Scan for the cell matching the given text and deliver its [X, Y] coordinate at center. 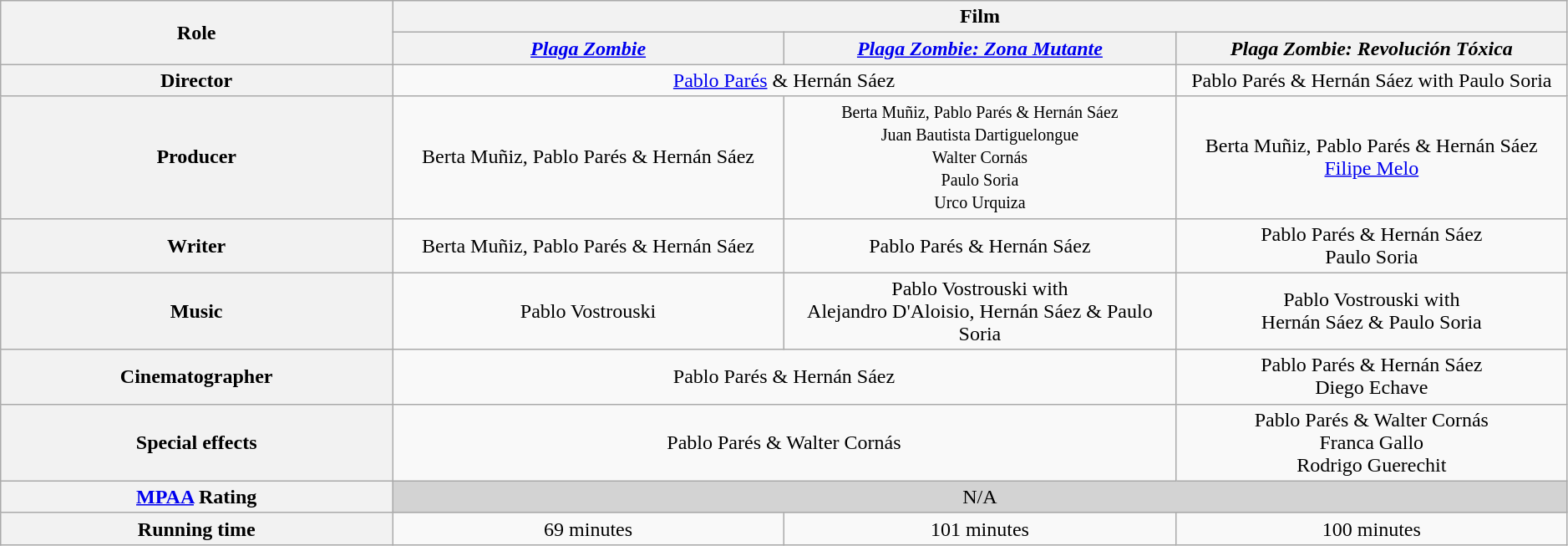
100 minutes [1372, 528]
Pablo Vostrouski with Hernán Sáez & Paulo Soria [1372, 311]
Berta Muñiz, Pablo Parés & Hernán SáezFilipe Melo [1372, 157]
Special effects [197, 442]
Pablo Parés & Hernán SáezDiego Echave [1372, 376]
Writer [197, 246]
Plaga Zombie: Revolución Tóxica [1372, 48]
Cinematographer [197, 376]
Berta Muñiz, Pablo Parés & Hernán SáezJuan Bautista DartiguelongueWalter CornásPaulo SoriaUrco Urquiza [979, 157]
Pablo Parés & Hernán SáezPaulo Soria [1372, 246]
Pablo Vostrouski [588, 311]
Pablo Parés & Walter CornásFranca GalloRodrigo Guerechit [1372, 442]
Pablo Parés & Hernán Sáez with Paulo Soria [1372, 80]
N/A [981, 497]
Role [197, 33]
101 minutes [979, 528]
MPAA Rating [197, 497]
Running time [197, 528]
Pablo Parés & Walter Cornás [784, 442]
Director [197, 80]
Producer [197, 157]
Plaga Zombie: Zona Mutante [979, 48]
Music [197, 311]
Film [981, 17]
69 minutes [588, 528]
Plaga Zombie [588, 48]
Pablo Vostrouski with Alejandro D'Aloisio, Hernán Sáez & Paulo Soria [979, 311]
